Locate the cell with the specified text and output its [x, y] center coordinate. 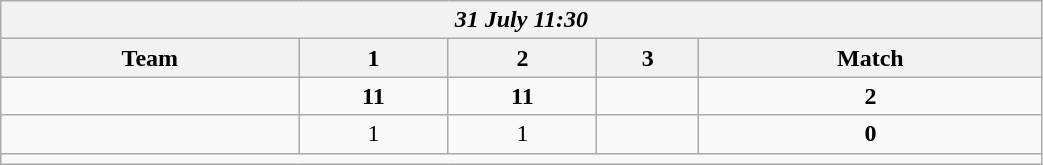
0 [870, 134]
3 [648, 58]
Team [150, 58]
Match [870, 58]
31 July 11:30 [522, 20]
